Return the (X, Y) coordinate for the center point of the cell that contains the specified text.  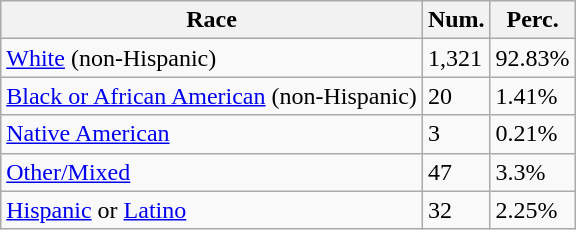
White (non-Hispanic) (212, 58)
Num. (456, 20)
Perc. (532, 20)
Race (212, 20)
32 (456, 210)
3.3% (532, 172)
92.83% (532, 58)
Black or African American (non-Hispanic) (212, 96)
Native American (212, 134)
1.41% (532, 96)
20 (456, 96)
47 (456, 172)
2.25% (532, 210)
1,321 (456, 58)
0.21% (532, 134)
Other/Mixed (212, 172)
3 (456, 134)
Hispanic or Latino (212, 210)
